Locate the cell with the specified text and output its (X, Y) center coordinate. 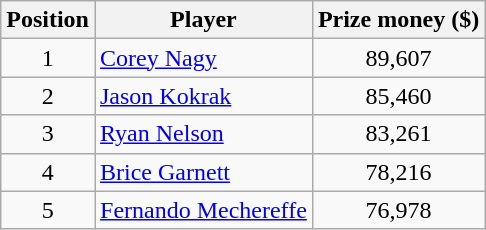
Prize money ($) (398, 20)
83,261 (398, 134)
85,460 (398, 96)
5 (48, 210)
76,978 (398, 210)
Brice Garnett (203, 172)
1 (48, 58)
Position (48, 20)
Player (203, 20)
2 (48, 96)
Fernando Mechereffe (203, 210)
Jason Kokrak (203, 96)
Ryan Nelson (203, 134)
4 (48, 172)
78,216 (398, 172)
3 (48, 134)
Corey Nagy (203, 58)
89,607 (398, 58)
